Extract the [x, y] coordinate from the center of the cell holding the provided text.  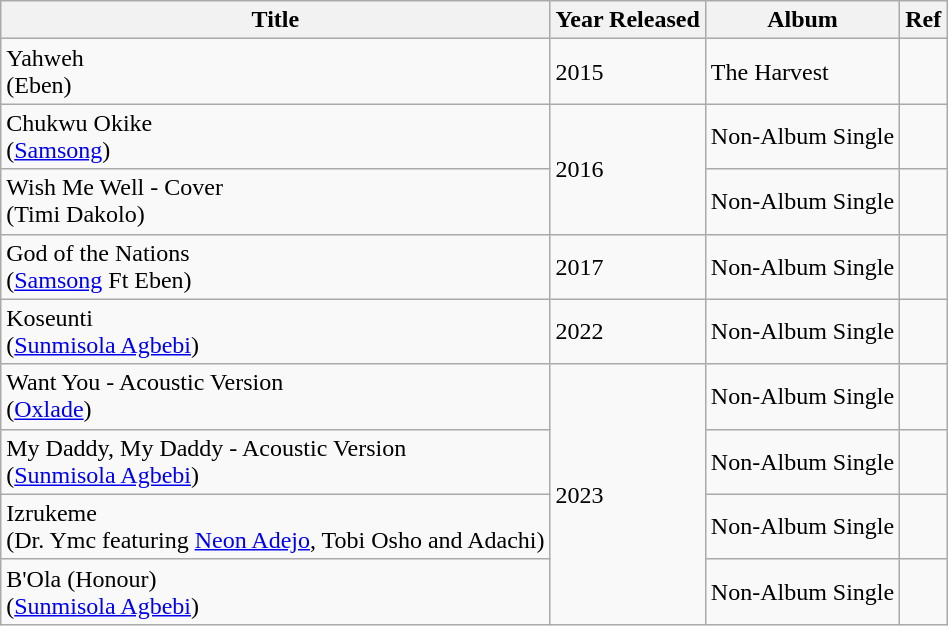
Chukwu Okike(Samsong) [276, 136]
My Daddy, My Daddy - Acoustic Version(Sunmisola Agbebi) [276, 462]
2016 [628, 169]
2017 [628, 266]
Year Released [628, 20]
Title [276, 20]
God of the Nations(Samsong Ft Eben) [276, 266]
2015 [628, 72]
Izrukeme(Dr. Ymc featuring Neon Adejo, Tobi Osho and Adachi) [276, 526]
Album [802, 20]
2023 [628, 494]
Yahweh(Eben) [276, 72]
Want You - Acoustic Version(Oxlade) [276, 396]
Ref [924, 20]
Koseunti(Sunmisola Agbebi) [276, 332]
The Harvest [802, 72]
B'Ola (Honour)(Sunmisola Agbebi) [276, 592]
2022 [628, 332]
Wish Me Well - Cover(Timi Dakolo) [276, 202]
